Find where the given text appears and provide that cell's center as [X, Y] coordinate. 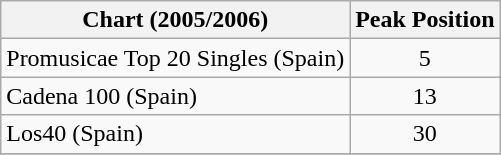
Cadena 100 (Spain) [176, 96]
13 [425, 96]
5 [425, 58]
Promusicae Top 20 Singles (Spain) [176, 58]
Peak Position [425, 20]
Los40 (Spain) [176, 134]
30 [425, 134]
Chart (2005/2006) [176, 20]
